Identify which cell holds the provided text, then report its [X, Y] central coordinate. 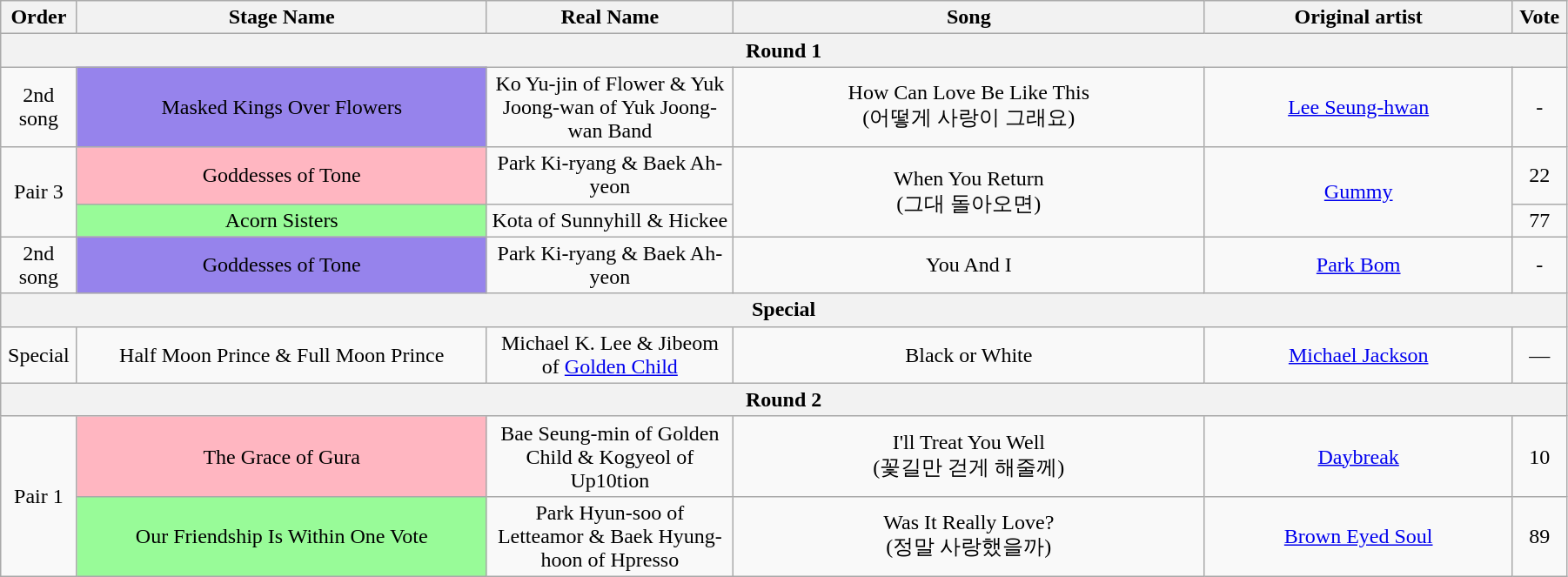
Black or White [968, 355]
Acorn Sisters [282, 220]
Kota of Sunnyhill & Hickee [609, 220]
Pair 3 [38, 191]
Lee Seung-hwan [1358, 107]
Park Hyun-soo of Letteamor & Baek Hyung-hoon of Hpresso [609, 536]
Real Name [609, 17]
Pair 1 [38, 496]
Ko Yu-jin of Flower & Yuk Joong-wan of Yuk Joong-wan Band [609, 107]
89 [1539, 536]
Stage Name [282, 17]
77 [1539, 220]
Park Bom [1358, 265]
When You Return(그대 돌아오면) [968, 191]
Half Moon Prince & Full Moon Prince [282, 355]
Daybreak [1358, 456]
Bae Seung-min of Golden Child & Kogyeol of Up10tion [609, 456]
You And I [968, 265]
Gummy [1358, 191]
Our Friendship Is Within One Vote [282, 536]
Michael Jackson [1358, 355]
How Can Love Be Like This(어떻게 사랑이 그래요) [968, 107]
Song [968, 17]
Masked Kings Over Flowers [282, 107]
Brown Eyed Soul [1358, 536]
Round 1 [784, 50]
The Grace of Gura [282, 456]
22 [1539, 176]
Original artist [1358, 17]
Was It Really Love?(정말 사랑했을까) [968, 536]
Vote [1539, 17]
10 [1539, 456]
Michael K. Lee & Jibeom of Golden Child [609, 355]
Round 2 [784, 399]
I'll Treat You Well(꽃길만 걷게 해줄께) [968, 456]
Order [38, 17]
— [1539, 355]
